Search for the cell housing the specified text and yield its [x, y] center coordinate. 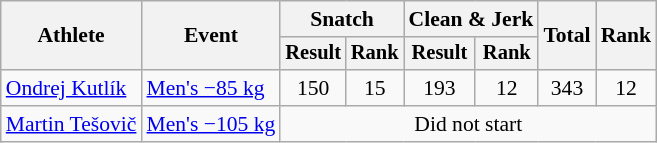
Ondrej Kutlík [72, 88]
Martin Tešovič [72, 124]
343 [566, 88]
150 [313, 88]
193 [440, 88]
Did not start [468, 124]
Athlete [72, 36]
15 [375, 88]
Event [210, 36]
Clean & Jerk [472, 19]
Snatch [342, 19]
Men's −105 kg [210, 124]
Total [566, 36]
Men's −85 kg [210, 88]
